Provide the (x, y) coordinate of the cell's center where the given text is located.  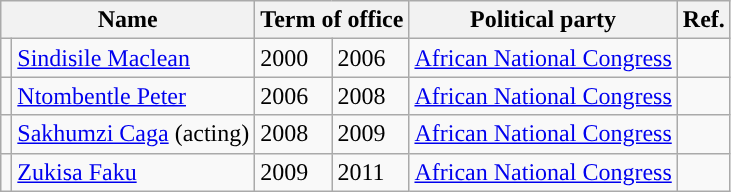
2011 (370, 172)
Name (128, 20)
Ntombentle Peter (134, 96)
Sakhumzi Caga (acting) (134, 134)
Sindisile Maclean (134, 58)
Term of office (332, 20)
Political party (543, 20)
Ref. (704, 20)
Zukisa Faku (134, 172)
2000 (294, 58)
